Detect which cell encompasses the target text, then output its (X, Y) center coordinate. 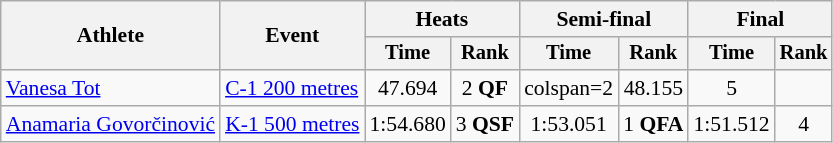
Athlete (110, 36)
5 (731, 88)
3 QSF (485, 124)
Semi-final (604, 19)
4 (804, 124)
Final (760, 19)
1 QFA (653, 124)
47.694 (407, 88)
C-1 200 metres (292, 88)
Heats (442, 19)
48.155 (653, 88)
1:53.051 (568, 124)
K-1 500 metres (292, 124)
Event (292, 36)
2 QF (485, 88)
Vanesa Tot (110, 88)
colspan=2 (568, 88)
1:54.680 (407, 124)
1:51.512 (731, 124)
Anamaria Govorčinović (110, 124)
